Detect which cell encompasses the target text, then output its (X, Y) center coordinate. 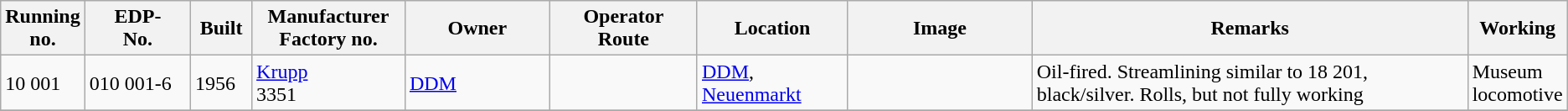
ManufacturerFactory no. (328, 29)
DDM (477, 82)
EDP-No. (137, 29)
Owner (477, 29)
Built (221, 29)
Image (940, 29)
DDM, Neuenmarkt (772, 82)
Location (772, 29)
Working (1518, 29)
Runningno. (43, 29)
Oil-fired. Streamlining similar to 18 201, black/silver. Rolls, but not fully working (1250, 82)
OperatorRoute (623, 29)
010 001-6 (137, 82)
Krupp3351 (328, 82)
Remarks (1250, 29)
10 001 (43, 82)
Museum locomotive (1518, 82)
1956 (221, 82)
